Return the (X, Y) coordinate for the center point of the cell that contains the specified text.  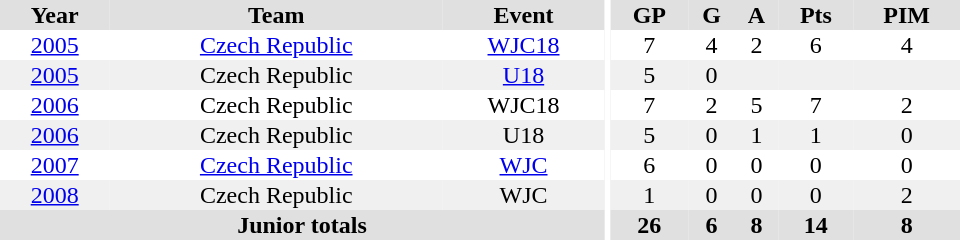
2007 (54, 165)
A (757, 15)
Team (276, 15)
Junior totals (302, 225)
GP (649, 15)
Year (54, 15)
26 (649, 225)
G (711, 15)
PIM (906, 15)
Pts (816, 15)
2008 (54, 195)
14 (816, 225)
Event (524, 15)
